Provide the (x, y) coordinate of the cell's center where the given text is located.  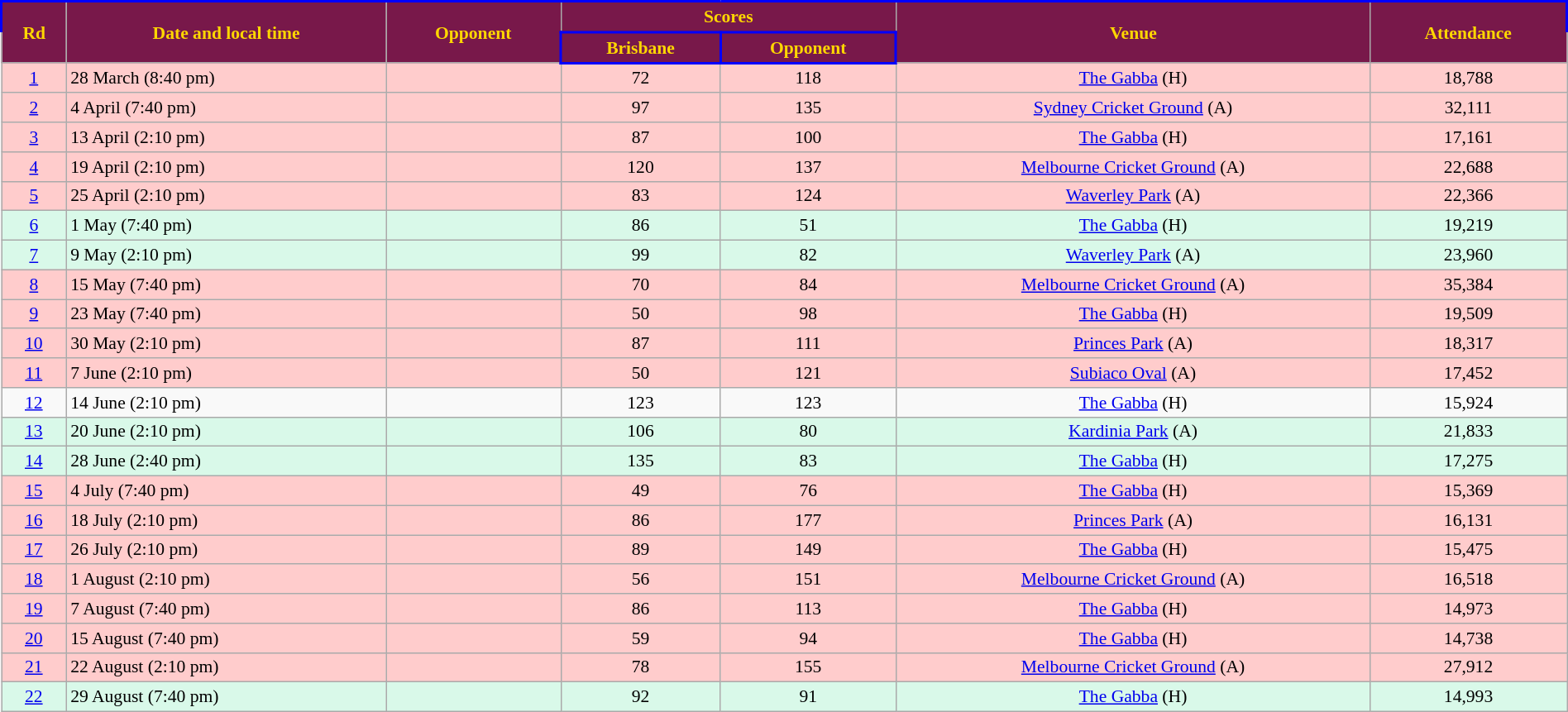
Date and local time (227, 32)
121 (809, 373)
100 (809, 137)
18,317 (1469, 344)
22,366 (1469, 196)
Scores (728, 17)
7 (35, 256)
8 (35, 284)
30 May (2:10 pm) (227, 344)
10 (35, 344)
18 (35, 580)
14,738 (1469, 638)
13 (35, 432)
23 May (7:40 pm) (227, 314)
23,960 (1469, 256)
14 June (2:10 pm) (227, 403)
19,509 (1469, 314)
4 (35, 167)
17,161 (1469, 137)
Attendance (1469, 32)
35,384 (1469, 284)
106 (640, 432)
25 April (2:10 pm) (227, 196)
17 (35, 550)
149 (809, 550)
19 April (2:10 pm) (227, 167)
22,688 (1469, 167)
3 (35, 137)
Subiaco Oval (A) (1133, 373)
Venue (1133, 32)
11 (35, 373)
21 (35, 667)
49 (640, 491)
26 July (2:10 pm) (227, 550)
22 August (2:10 pm) (227, 667)
22 (35, 697)
99 (640, 256)
59 (640, 638)
12 (35, 403)
28 June (2:40 pm) (227, 461)
76 (809, 491)
29 August (7:40 pm) (227, 697)
Kardinia Park (A) (1133, 432)
1 May (7:40 pm) (227, 226)
94 (809, 638)
78 (640, 667)
19,219 (1469, 226)
9 May (2:10 pm) (227, 256)
4 July (7:40 pm) (227, 491)
17,275 (1469, 461)
56 (640, 580)
21,833 (1469, 432)
20 (35, 638)
92 (640, 697)
111 (809, 344)
14 (35, 461)
Rd (35, 32)
9 (35, 314)
7 June (2:10 pm) (227, 373)
118 (809, 78)
15 May (7:40 pm) (227, 284)
18,788 (1469, 78)
19 (35, 609)
28 March (8:40 pm) (227, 78)
15 August (7:40 pm) (227, 638)
124 (809, 196)
17,452 (1469, 373)
16,518 (1469, 580)
177 (809, 520)
2 (35, 108)
72 (640, 78)
151 (809, 580)
6 (35, 226)
120 (640, 167)
15 (35, 491)
82 (809, 256)
80 (809, 432)
Sydney Cricket Ground (A) (1133, 108)
70 (640, 284)
18 July (2:10 pm) (227, 520)
4 April (7:40 pm) (227, 108)
13 April (2:10 pm) (227, 137)
113 (809, 609)
Brisbane (640, 48)
14,973 (1469, 609)
16 (35, 520)
7 August (7:40 pm) (227, 609)
51 (809, 226)
84 (809, 284)
137 (809, 167)
1 August (2:10 pm) (227, 580)
14,993 (1469, 697)
5 (35, 196)
32,111 (1469, 108)
98 (809, 314)
20 June (2:10 pm) (227, 432)
1 (35, 78)
97 (640, 108)
27,912 (1469, 667)
15,475 (1469, 550)
89 (640, 550)
15,924 (1469, 403)
16,131 (1469, 520)
155 (809, 667)
91 (809, 697)
15,369 (1469, 491)
